Pinpoint the cell where the given text exists, returning its [X, Y] midpoint coordinate. 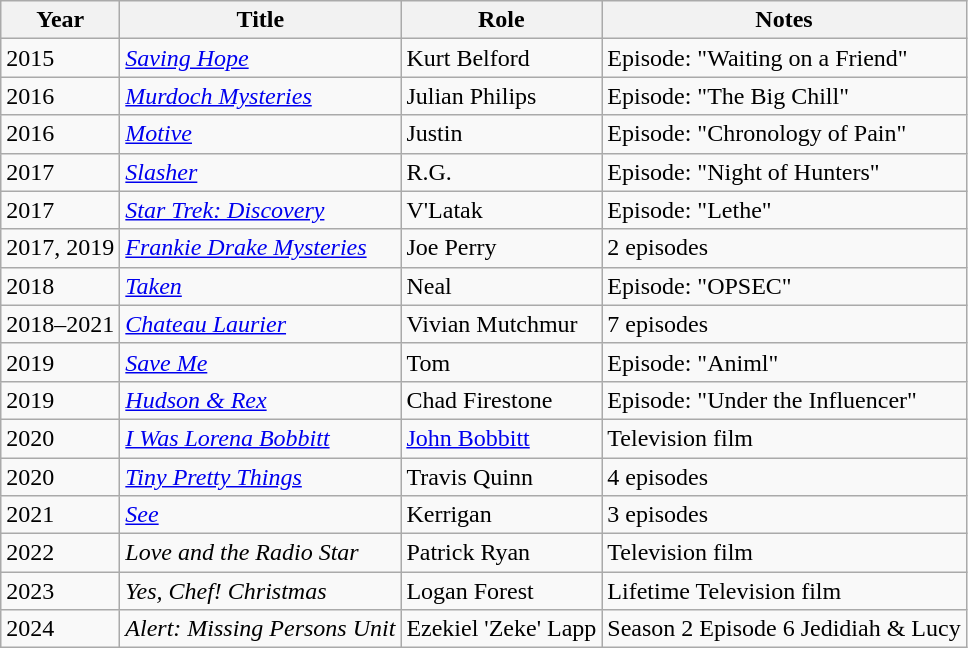
Taken [260, 286]
Year [60, 20]
7 episodes [784, 324]
Star Trek: Discovery [260, 210]
Episode: "Night of Hunters" [784, 172]
R.G. [502, 172]
Motive [260, 134]
Saving Hope [260, 58]
Kurt Belford [502, 58]
Episode: "Waiting on a Friend" [784, 58]
Yes, Chef! Christmas [260, 591]
Murdoch Mysteries [260, 96]
Justin [502, 134]
Tiny Pretty Things [260, 477]
Chateau Laurier [260, 324]
2022 [60, 553]
2018 [60, 286]
Episode: "The Big Chill" [784, 96]
Vivian Mutchmur [502, 324]
Slasher [260, 172]
Notes [784, 20]
Episode: "Under the Influencer" [784, 400]
V'Latak [502, 210]
Love and the Radio Star [260, 553]
Hudson & Rex [260, 400]
Episode: "Lethe" [784, 210]
Save Me [260, 362]
3 episodes [784, 515]
2018–2021 [60, 324]
2017, 2019 [60, 248]
2023 [60, 591]
Chad Firestone [502, 400]
Patrick Ryan [502, 553]
Episode: "Animl" [784, 362]
Joe Perry [502, 248]
Role [502, 20]
Season 2 Episode 6 Jedidiah & Lucy [784, 629]
2015 [60, 58]
John Bobbitt [502, 438]
Julian Philips [502, 96]
Ezekiel 'Zeke' Lapp [502, 629]
Episode: "OPSEC" [784, 286]
2021 [60, 515]
Logan Forest [502, 591]
Title [260, 20]
Travis Quinn [502, 477]
2 episodes [784, 248]
Tom [502, 362]
Episode: "Chronology of Pain" [784, 134]
Alert: Missing Persons Unit [260, 629]
Neal [502, 286]
Frankie Drake Mysteries [260, 248]
Kerrigan [502, 515]
Lifetime Television film [784, 591]
2024 [60, 629]
I Was Lorena Bobbitt [260, 438]
See [260, 515]
4 episodes [784, 477]
